Find where the given text appears and provide that cell's center as (x, y) coordinate. 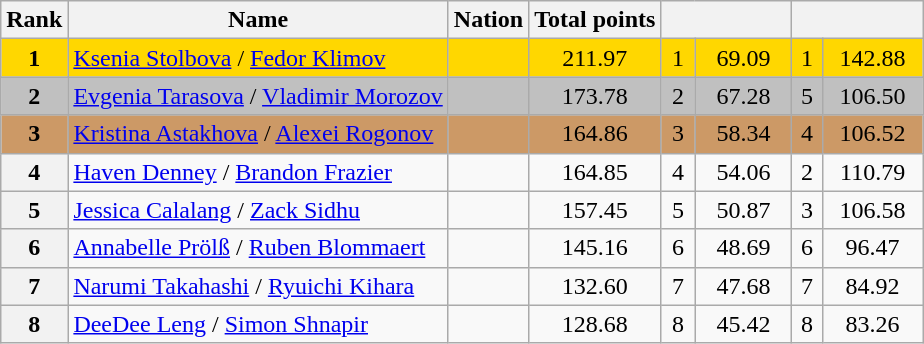
Total points (595, 20)
45.42 (744, 324)
106.52 (872, 134)
69.09 (744, 58)
84.92 (872, 286)
164.86 (595, 134)
Rank (34, 20)
164.85 (595, 172)
142.88 (872, 58)
132.60 (595, 286)
Annabelle Prölß / Ruben Blommaert (258, 248)
211.97 (595, 58)
83.26 (872, 324)
47.68 (744, 286)
50.87 (744, 210)
145.16 (595, 248)
128.68 (595, 324)
48.69 (744, 248)
Kristina Astakhova / Alexei Rogonov (258, 134)
67.28 (744, 96)
58.34 (744, 134)
106.50 (872, 96)
54.06 (744, 172)
Evgenia Tarasova / Vladimir Morozov (258, 96)
110.79 (872, 172)
157.45 (595, 210)
Haven Denney / Brandon Frazier (258, 172)
Narumi Takahashi / Ryuichi Kihara (258, 286)
Ksenia Stolbova / Fedor Klimov (258, 58)
Name (258, 20)
Nation (488, 20)
DeeDee Leng / Simon Shnapir (258, 324)
173.78 (595, 96)
96.47 (872, 248)
106.58 (872, 210)
Jessica Calalang / Zack Sidhu (258, 210)
